Scan for the cell matching the given text and deliver its [x, y] coordinate at center. 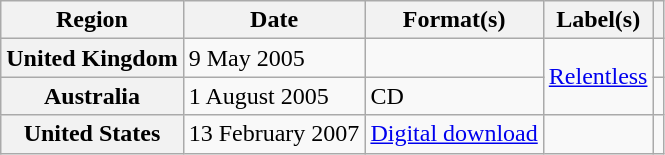
1 August 2005 [274, 96]
CD [454, 96]
Australia [92, 96]
9 May 2005 [274, 58]
Relentless [598, 77]
Format(s) [454, 20]
United Kingdom [92, 58]
Digital download [454, 134]
Date [274, 20]
13 February 2007 [274, 134]
Label(s) [598, 20]
Region [92, 20]
United States [92, 134]
